Determine the (X, Y) coordinate at the center of the cell enclosing the given text.  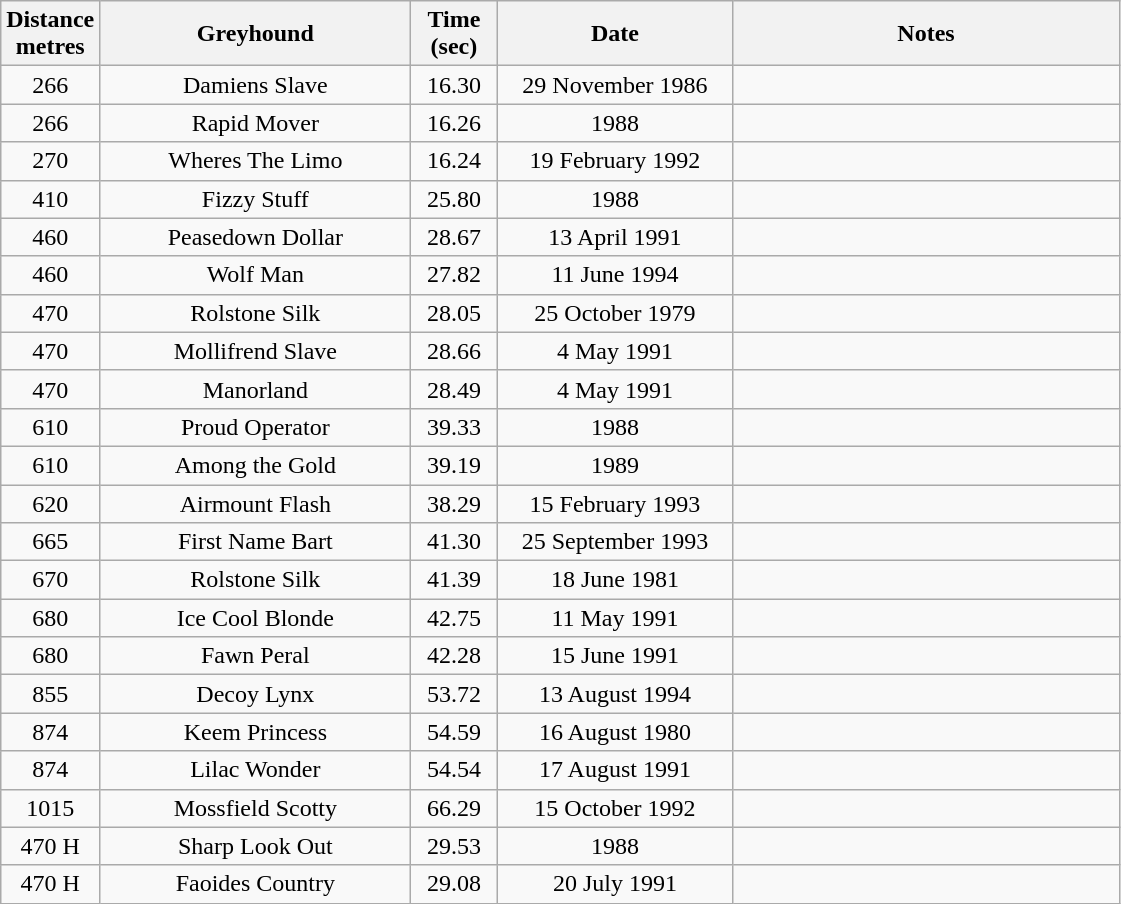
Sharp Look Out (256, 846)
15 October 1992 (615, 808)
38.29 (454, 503)
Mollifrend Slave (256, 351)
Among the Gold (256, 465)
17 August 1991 (615, 770)
25.80 (454, 199)
28.67 (454, 237)
Notes (926, 34)
53.72 (454, 694)
28.49 (454, 389)
16.26 (454, 123)
Rapid Mover (256, 123)
270 (50, 161)
Wheres The Limo (256, 161)
13 April 1991 (615, 237)
Greyhound (256, 34)
Distance metres (50, 34)
Date (615, 34)
19 February 1992 (615, 161)
15 June 1991 (615, 656)
25 September 1993 (615, 542)
First Name Bart (256, 542)
41.39 (454, 580)
Peasedown Dollar (256, 237)
25 October 1979 (615, 313)
665 (50, 542)
66.29 (454, 808)
16.30 (454, 85)
Wolf Man (256, 275)
29.08 (454, 884)
18 June 1981 (615, 580)
Fizzy Stuff (256, 199)
54.54 (454, 770)
11 May 1991 (615, 618)
Damiens Slave (256, 85)
28.05 (454, 313)
410 (50, 199)
15 February 1993 (615, 503)
1989 (615, 465)
54.59 (454, 732)
27.82 (454, 275)
39.33 (454, 427)
42.75 (454, 618)
Manorland (256, 389)
41.30 (454, 542)
670 (50, 580)
Airmount Flash (256, 503)
Decoy Lynx (256, 694)
Fawn Peral (256, 656)
Proud Operator (256, 427)
Keem Princess (256, 732)
28.66 (454, 351)
20 July 1991 (615, 884)
29.53 (454, 846)
16 August 1980 (615, 732)
855 (50, 694)
16.24 (454, 161)
620 (50, 503)
29 November 1986 (615, 85)
13 August 1994 (615, 694)
39.19 (454, 465)
Lilac Wonder (256, 770)
42.28 (454, 656)
Mossfield Scotty (256, 808)
Faoides Country (256, 884)
1015 (50, 808)
11 June 1994 (615, 275)
Time (sec) (454, 34)
Ice Cool Blonde (256, 618)
